Determine the [x, y] coordinate at the center of the cell enclosing the given text.  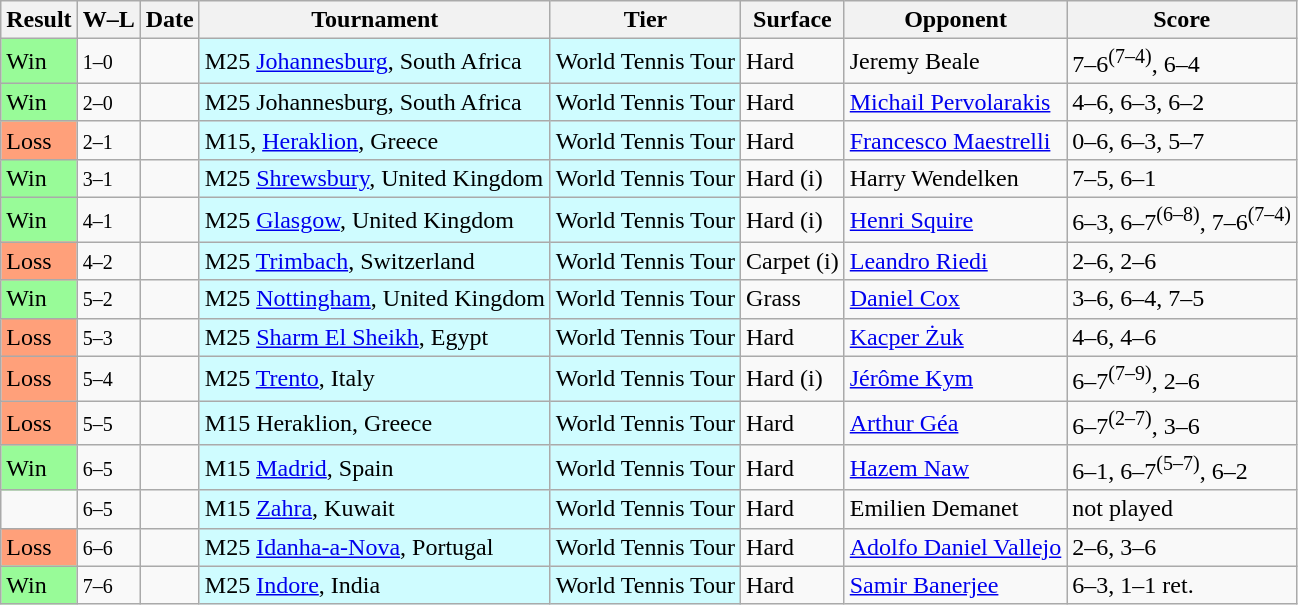
2–0 [108, 102]
Opponent [956, 20]
Jeremy Beale [956, 62]
3–1 [108, 178]
4–6, 6–3, 6–2 [1182, 102]
4–6, 4–6 [1182, 337]
Tier [645, 20]
6–7(7–9), 2–6 [1182, 378]
4–1 [108, 220]
Score [1182, 20]
2–1 [108, 140]
M25 Nottingham, United Kingdom [374, 299]
7–6(7–4), 6–4 [1182, 62]
2–6, 3–6 [1182, 547]
5–3 [108, 337]
5–4 [108, 378]
7–5, 6–1 [1182, 178]
not played [1182, 509]
Tournament [374, 20]
M15 Zahra, Kuwait [374, 509]
6–3, 1–1 ret. [1182, 585]
7–6 [108, 585]
M25 Trento, Italy [374, 378]
Grass [793, 299]
M15 Heraklion, Greece [374, 424]
1–0 [108, 62]
M25 Trimbach, Switzerland [374, 261]
M15 Madrid, Spain [374, 468]
Adolfo Daniel Vallejo [956, 547]
3–6, 6–4, 7–5 [1182, 299]
Surface [793, 20]
Result [39, 20]
6–1, 6–7(5–7), 6–2 [1182, 468]
M15, Heraklion, Greece [374, 140]
M25 Glasgow, United Kingdom [374, 220]
4–2 [108, 261]
Emilien Demanet [956, 509]
M25 Shrewsbury, United Kingdom [374, 178]
Date [170, 20]
6–3, 6–7(6–8), 7–6(7–4) [1182, 220]
W–L [108, 20]
6–7(2–7), 3–6 [1182, 424]
5–5 [108, 424]
Hazem Naw [956, 468]
M25 Sharm El Sheikh, Egypt [374, 337]
6–6 [108, 547]
Daniel Cox [956, 299]
0–6, 6–3, 5–7 [1182, 140]
M25 Indore, India [374, 585]
Francesco Maestrelli [956, 140]
Leandro Riedi [956, 261]
Kacper Żuk [956, 337]
Samir Banerjee [956, 585]
Arthur Géa [956, 424]
5–2 [108, 299]
Henri Squire [956, 220]
Harry Wendelken [956, 178]
Jérôme Kym [956, 378]
Carpet (i) [793, 261]
M25 Idanha-a-Nova, Portugal [374, 547]
2–6, 2–6 [1182, 261]
Michail Pervolarakis [956, 102]
